Output the (x, y) coordinate of the center of the cell containing the given text.  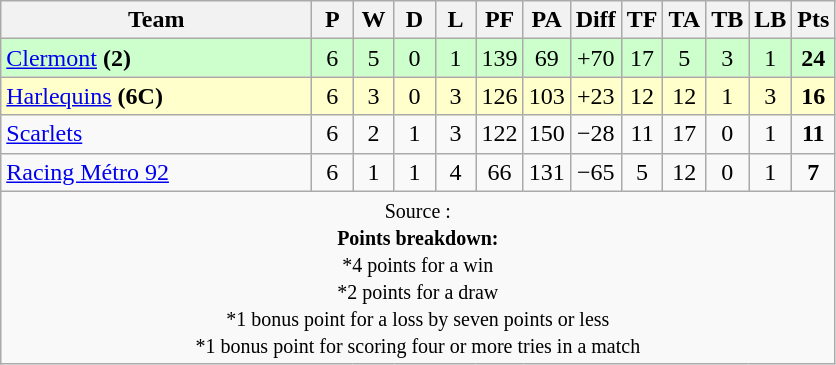
69 (546, 58)
+70 (596, 58)
66 (500, 172)
126 (500, 96)
122 (500, 134)
Clermont (2) (156, 58)
L (456, 20)
4 (456, 172)
139 (500, 58)
PA (546, 20)
7 (814, 172)
TF (642, 20)
2 (374, 134)
W (374, 20)
Team (156, 20)
Harlequins (6C) (156, 96)
16 (814, 96)
LB (770, 20)
131 (546, 172)
−65 (596, 172)
PF (500, 20)
+23 (596, 96)
Diff (596, 20)
D (414, 20)
150 (546, 134)
Racing Métro 92 (156, 172)
P (332, 20)
24 (814, 58)
Pts (814, 20)
Scarlets (156, 134)
TB (728, 20)
103 (546, 96)
−28 (596, 134)
TA (684, 20)
